For the text-containing cell, return its midpoint in (x, y) coordinate format. 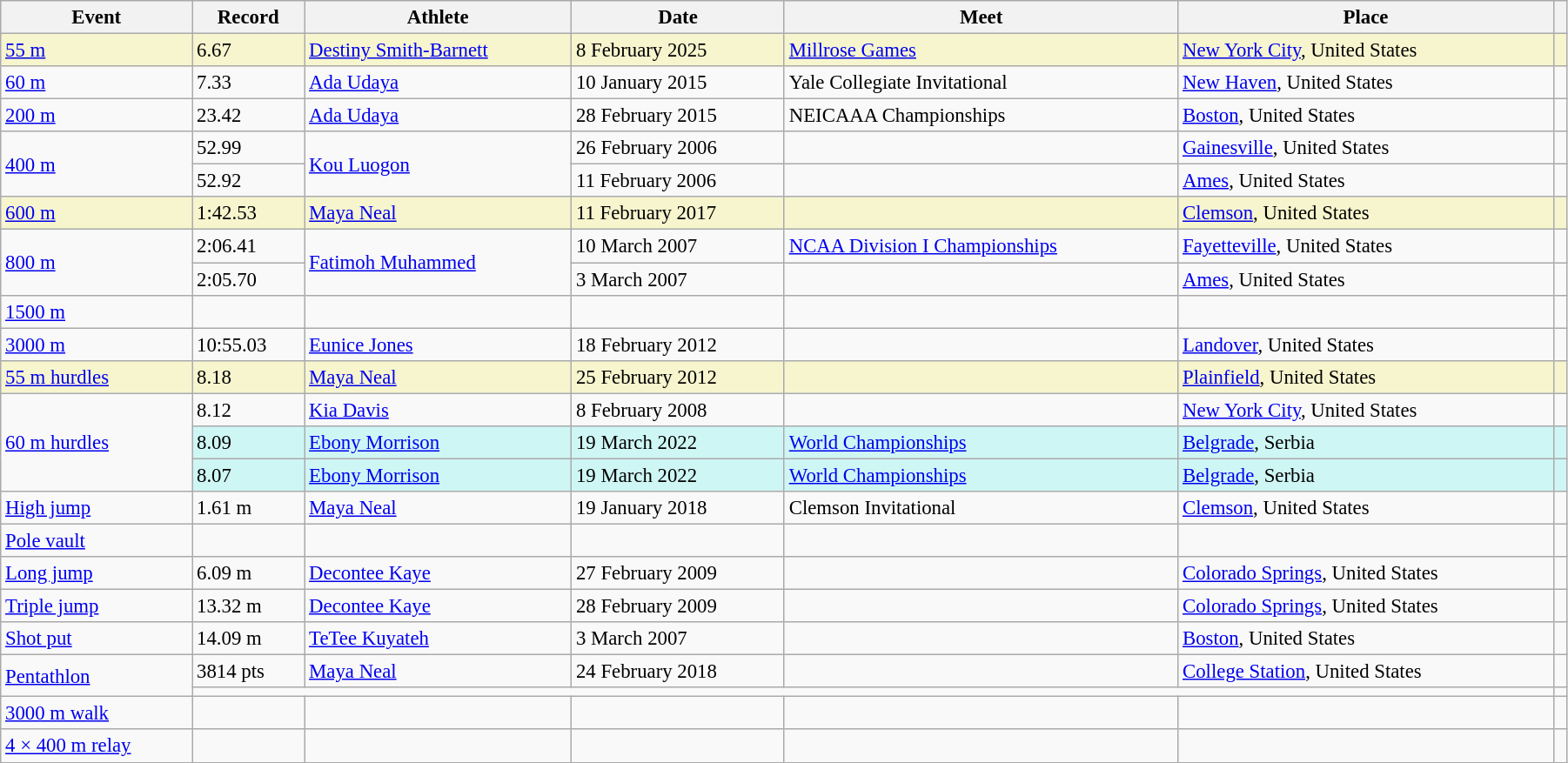
Kia Davis (439, 410)
Destiny Smith-Barnett (439, 50)
2:05.70 (249, 279)
11 February 2006 (679, 181)
52.99 (249, 148)
3000 m walk (97, 713)
Pentathlon (97, 676)
College Station, United States (1366, 672)
60 m (97, 83)
Place (1366, 17)
52.92 (249, 181)
8.18 (249, 377)
19 January 2018 (679, 508)
8.07 (249, 475)
4 × 400 m relay (97, 746)
600 m (97, 213)
55 m hurdles (97, 377)
Event (97, 17)
28 February 2009 (679, 606)
High jump (97, 508)
8.09 (249, 443)
10 January 2015 (679, 83)
Eunice Jones (439, 345)
3814 pts (249, 672)
28 February 2015 (679, 116)
1.61 m (249, 508)
800 m (97, 263)
Fayetteville, United States (1366, 246)
Long jump (97, 573)
Plainfield, United States (1366, 377)
Gainesville, United States (1366, 148)
2:06.41 (249, 246)
24 February 2018 (679, 672)
11 February 2017 (679, 213)
60 m hurdles (97, 442)
Pole vault (97, 540)
Date (679, 17)
23.42 (249, 116)
400 m (97, 164)
Landover, United States (1366, 345)
25 February 2012 (679, 377)
10 March 2007 (679, 246)
Clemson Invitational (981, 508)
1500 m (97, 311)
New Haven, United States (1366, 83)
13.32 m (249, 606)
1:42.53 (249, 213)
10:55.03 (249, 345)
7.33 (249, 83)
27 February 2009 (679, 573)
3000 m (97, 345)
26 February 2006 (679, 148)
200 m (97, 116)
Meet (981, 17)
Fatimoh Muhammed (439, 263)
8.12 (249, 410)
Yale Collegiate Invitational (981, 83)
6.67 (249, 50)
Kou Luogon (439, 164)
8 February 2025 (679, 50)
Millrose Games (981, 50)
Triple jump (97, 606)
Athlete (439, 17)
Shot put (97, 639)
TeTee Kuyateh (439, 639)
NCAA Division I Championships (981, 246)
6.09 m (249, 573)
14.09 m (249, 639)
8 February 2008 (679, 410)
NEICAAA Championships (981, 116)
18 February 2012 (679, 345)
55 m (97, 50)
Record (249, 17)
